Output the (X, Y) coordinate of the center of the cell containing the given text.  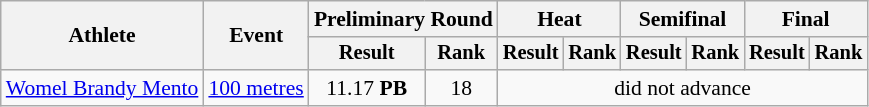
Final (806, 19)
Athlete (102, 36)
did not advance (682, 88)
18 (462, 88)
100 metres (256, 88)
11.17 PB (367, 88)
Heat (560, 19)
Semifinal (682, 19)
Womel Brandy Mento (102, 88)
Preliminary Round (404, 19)
Event (256, 36)
